Capture the cell that displays the provided text and extract its [x, y] central coordinate. 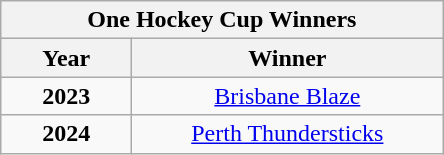
One Hockey Cup Winners [222, 20]
Brisbane Blaze [288, 96]
Winner [288, 58]
Perth Thundersticks [288, 134]
2024 [66, 134]
Year [66, 58]
2023 [66, 96]
